From the cell containing the given text, extract its center point as [x, y] coordinate. 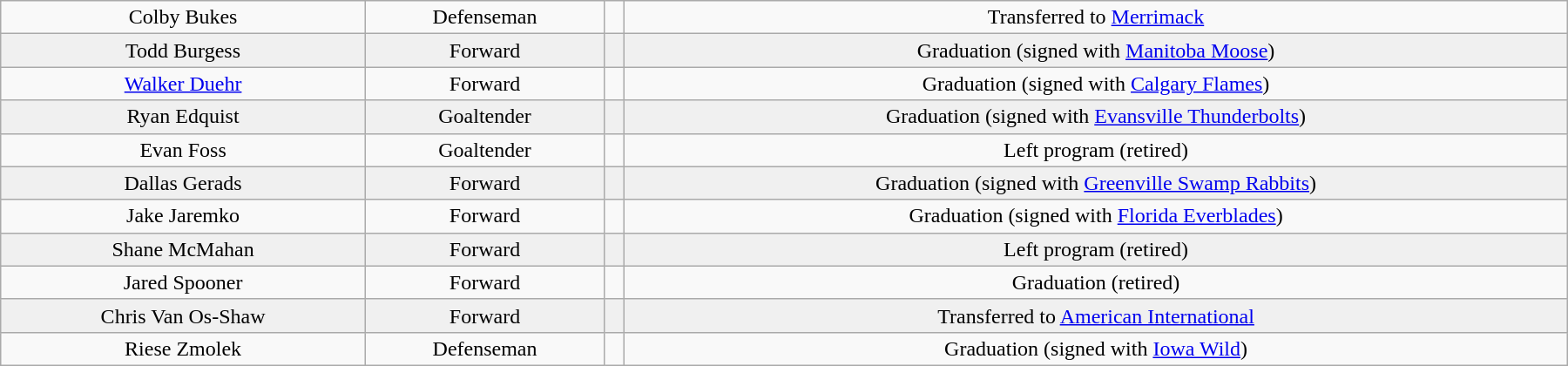
Graduation (retired) [1096, 282]
Todd Burgess [183, 51]
Graduation (signed with Greenville Swamp Rabbits) [1096, 183]
Graduation (signed with Evansville Thunderbolts) [1096, 117]
Riese Zmolek [183, 349]
Graduation (signed with Manitoba Moose) [1096, 51]
Graduation (signed with Calgary Flames) [1096, 84]
Transferred to Merrimack [1096, 17]
Shane McMahan [183, 249]
Colby Bukes [183, 17]
Dallas Gerads [183, 183]
Jake Jaremko [183, 216]
Transferred to American International [1096, 315]
Evan Foss [183, 150]
Ryan Edquist [183, 117]
Graduation (signed with Iowa Wild) [1096, 349]
Jared Spooner [183, 282]
Chris Van Os-Shaw [183, 315]
Graduation (signed with Florida Everblades) [1096, 216]
Walker Duehr [183, 84]
